Output the (x, y) coordinate of the center of the cell containing the given text.  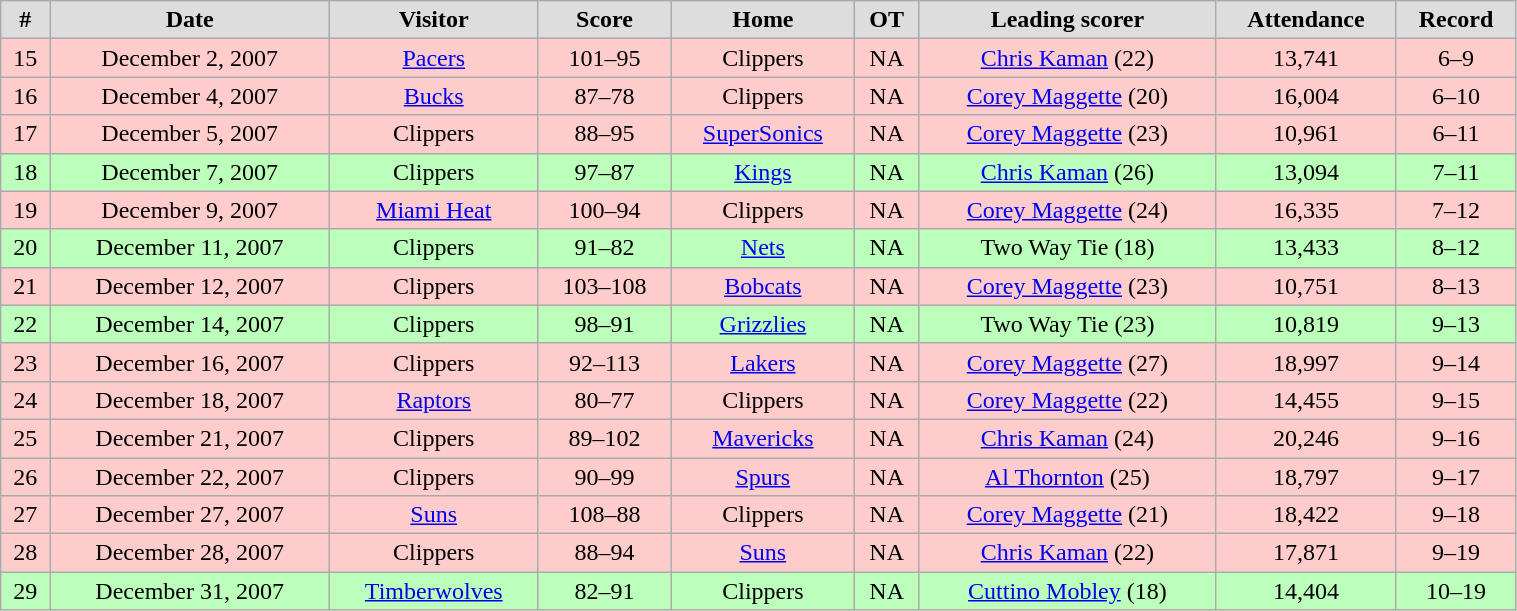
December 7, 2007 (190, 172)
20 (26, 248)
10–19 (1456, 591)
8–13 (1456, 286)
18,422 (1306, 515)
103–108 (604, 286)
December 12, 2007 (190, 286)
Corey Maggette (22) (1068, 400)
97–87 (604, 172)
26 (26, 477)
89–102 (604, 438)
21 (26, 286)
Raptors (433, 400)
December 9, 2007 (190, 210)
10,751 (1306, 286)
Miami Heat (433, 210)
6–10 (1456, 96)
December 18, 2007 (190, 400)
Corey Maggette (24) (1068, 210)
101–95 (604, 58)
18,797 (1306, 477)
# (26, 20)
91–82 (604, 248)
18 (26, 172)
13,741 (1306, 58)
13,433 (1306, 248)
19 (26, 210)
7–12 (1456, 210)
December 16, 2007 (190, 362)
Pacers (433, 58)
9–19 (1456, 553)
Bucks (433, 96)
Lakers (763, 362)
Leading scorer (1068, 20)
Score (604, 20)
14,404 (1306, 591)
9–13 (1456, 324)
December 14, 2007 (190, 324)
10,961 (1306, 134)
Nets (763, 248)
Kings (763, 172)
Mavericks (763, 438)
December 22, 2007 (190, 477)
December 31, 2007 (190, 591)
December 27, 2007 (190, 515)
80–77 (604, 400)
14,455 (1306, 400)
9–15 (1456, 400)
10,819 (1306, 324)
9–14 (1456, 362)
Bobcats (763, 286)
27 (26, 515)
108–88 (604, 515)
20,246 (1306, 438)
17 (26, 134)
December 2, 2007 (190, 58)
25 (26, 438)
Corey Maggette (21) (1068, 515)
OT (887, 20)
6–9 (1456, 58)
Two Way Tie (23) (1068, 324)
Cuttino Mobley (18) (1068, 591)
28 (26, 553)
17,871 (1306, 553)
Spurs (763, 477)
22 (26, 324)
13,094 (1306, 172)
9–18 (1456, 515)
December 28, 2007 (190, 553)
8–12 (1456, 248)
82–91 (604, 591)
Two Way Tie (18) (1068, 248)
December 21, 2007 (190, 438)
98–91 (604, 324)
88–94 (604, 553)
Chris Kaman (26) (1068, 172)
Date (190, 20)
December 11, 2007 (190, 248)
SuperSonics (763, 134)
92–113 (604, 362)
Record (1456, 20)
Corey Maggette (20) (1068, 96)
Visitor (433, 20)
Corey Maggette (27) (1068, 362)
Al Thornton (25) (1068, 477)
100–94 (604, 210)
Timberwolves (433, 591)
December 5, 2007 (190, 134)
24 (26, 400)
6–11 (1456, 134)
Chris Kaman (24) (1068, 438)
23 (26, 362)
16,335 (1306, 210)
December 4, 2007 (190, 96)
88–95 (604, 134)
90–99 (604, 477)
Grizzlies (763, 324)
Home (763, 20)
15 (26, 58)
9–17 (1456, 477)
18,997 (1306, 362)
7–11 (1456, 172)
9–16 (1456, 438)
87–78 (604, 96)
29 (26, 591)
16,004 (1306, 96)
Attendance (1306, 20)
16 (26, 96)
